Locate the cell with the specified text and output its (X, Y) center coordinate. 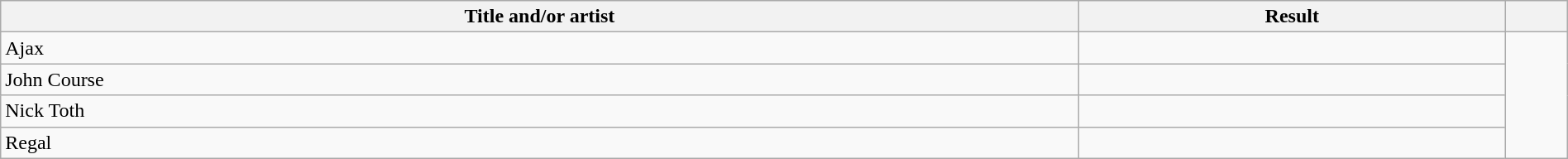
Ajax (539, 48)
Result (1292, 17)
John Course (539, 79)
Title and/or artist (539, 17)
Nick Toth (539, 111)
Regal (539, 142)
